Scan for the cell matching the given text and deliver its [x, y] coordinate at center. 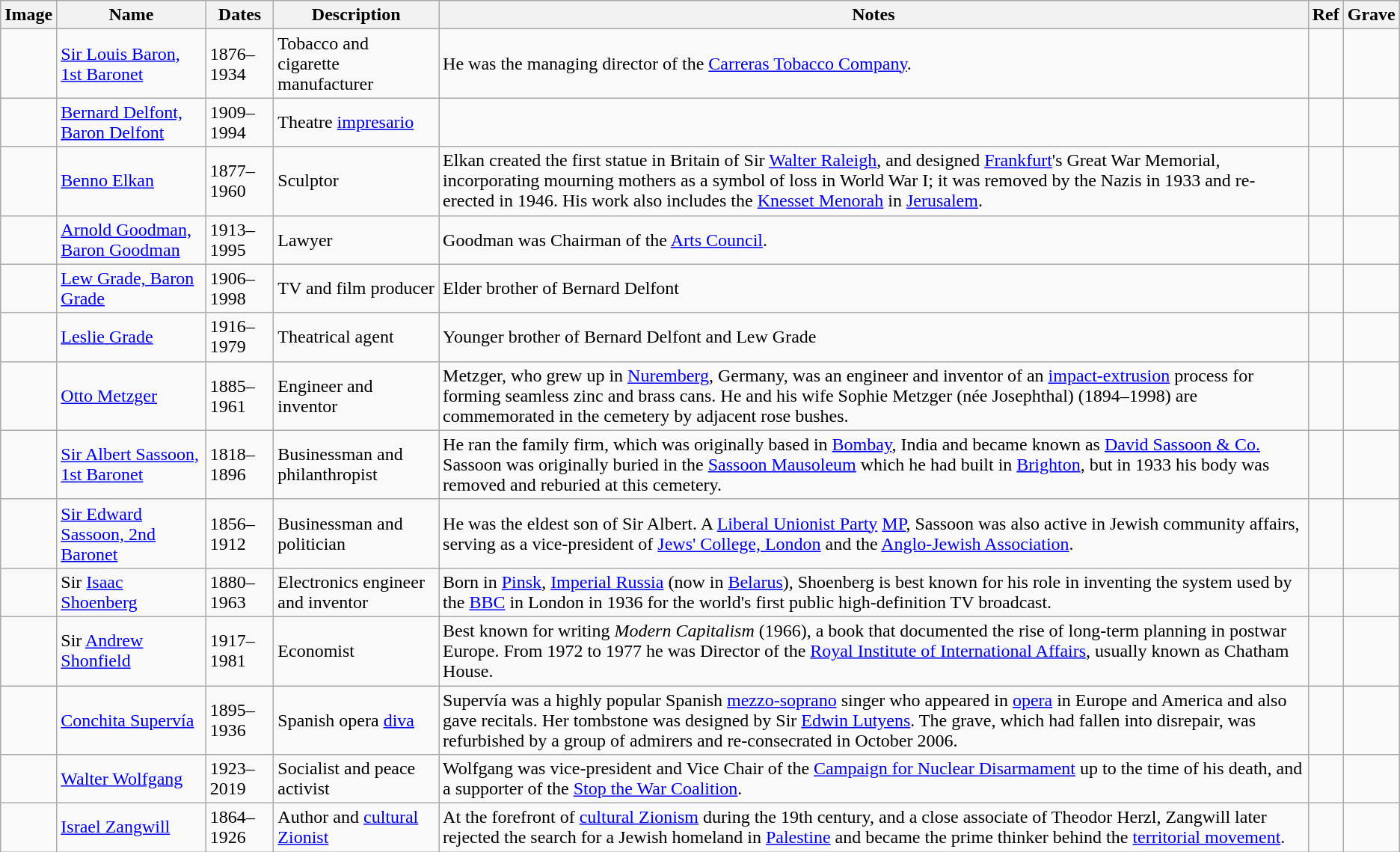
Sir Edward Sassoon, 2nd Baronet [132, 533]
Description [356, 15]
Lawyer [356, 239]
He was the managing director of the Carreras Tobacco Company. [874, 64]
Notes [874, 15]
1876–1934 [239, 64]
Goodman was Chairman of the Arts Council. [874, 239]
Bernard Delfont, Baron Delfont [132, 123]
Grave [1372, 15]
Walter Wolfgang [132, 779]
Sculptor [356, 181]
Lew Grade, Baron Grade [132, 289]
1818–1896 [239, 465]
1917–1981 [239, 651]
Sir Albert Sassoon, 1st Baronet [132, 465]
Economist [356, 651]
Israel Zangwill [132, 827]
Conchita Supervía [132, 720]
Socialist and peace activist [356, 779]
1916–1979 [239, 337]
Elder brother of Bernard Delfont [874, 289]
Sir Isaac Shoenberg [132, 592]
1885–1961 [239, 396]
Businessman and philanthropist [356, 465]
Benno Elkan [132, 181]
1906–1998 [239, 289]
Leslie Grade [132, 337]
Sir Louis Baron, 1st Baronet [132, 64]
Engineer and inventor [356, 396]
1864–1926 [239, 827]
Arnold Goodman, Baron Goodman [132, 239]
Otto Metzger [132, 396]
1877–1960 [239, 181]
Spanish opera diva [356, 720]
1913–1995 [239, 239]
Younger brother of Bernard Delfont and Lew Grade [874, 337]
Ref [1325, 15]
Image [28, 15]
Dates [239, 15]
TV and film producer [356, 289]
1923– 2019 [239, 779]
Electronics engineer and inventor [356, 592]
1895–1936 [239, 720]
Name [132, 15]
Theatre impresario [356, 123]
1880–1963 [239, 592]
1909–1994 [239, 123]
Theatrical agent [356, 337]
1856–1912 [239, 533]
Businessman and politician [356, 533]
Sir Andrew Shonfield [132, 651]
Author and cultural Zionist [356, 827]
Tobacco and cigarette manufacturer [356, 64]
